Provide the (x, y) coordinate of the cell's center where the given text is located.  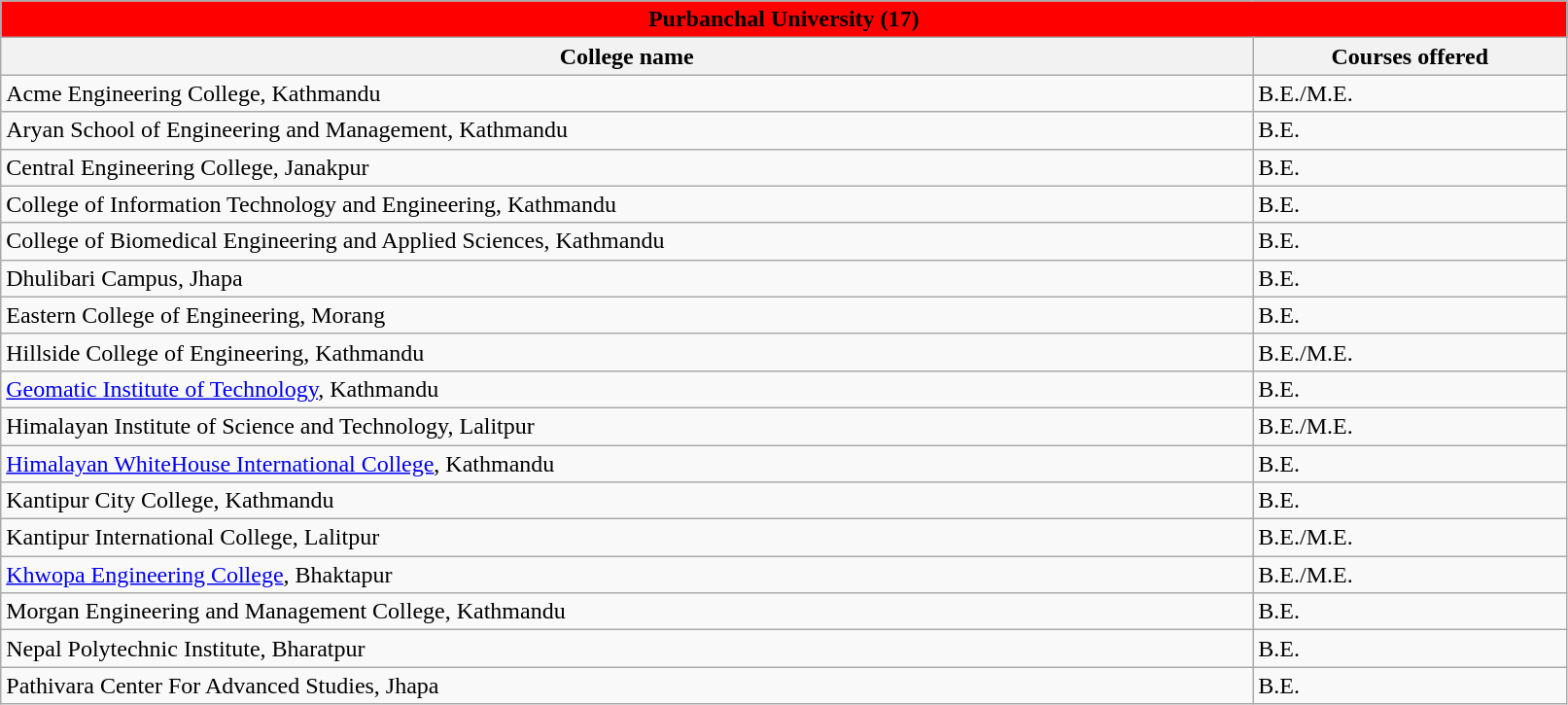
Hillside College of Engineering, Kathmandu (627, 352)
Himalayan WhiteHouse International College, Kathmandu (627, 464)
Pathivara Center For Advanced Studies, Jhapa (627, 686)
Nepal Polytechnic Institute, Bharatpur (627, 649)
Himalayan Institute of Science and Technology, Lalitpur (627, 426)
College of Biomedical Engineering and Applied Sciences, Kathmandu (627, 241)
Khwopa Engineering College, Bhaktapur (627, 575)
Acme Engineering College, Kathmandu (627, 93)
College name (627, 56)
Morgan Engineering and Management College, Kathmandu (627, 612)
Geomatic Institute of Technology, Kathmandu (627, 389)
Eastern College of Engineering, Morang (627, 315)
Purbanchal University (17) (784, 19)
Dhulibari Campus, Jhapa (627, 278)
Kantipur City College, Kathmandu (627, 501)
Courses offered (1410, 56)
Aryan School of Engineering and Management, Kathmandu (627, 130)
College of Information Technology and Engineering, Kathmandu (627, 204)
Kantipur International College, Lalitpur (627, 538)
Central Engineering College, Janakpur (627, 167)
